Detect which cell encompasses the target text, then output its (X, Y) center coordinate. 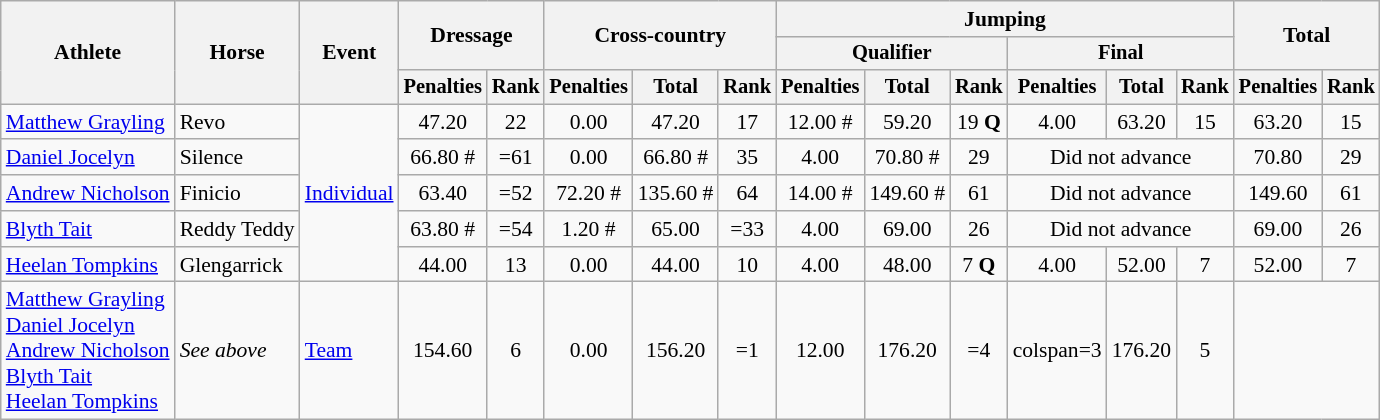
colspan=3 (1058, 351)
Dressage (472, 36)
5 (1205, 351)
Finicio (238, 193)
=52 (516, 193)
Matthew Grayling (88, 122)
Horse (238, 52)
Heelan Tompkins (88, 265)
=1 (747, 351)
Jumping (1005, 19)
64 (747, 193)
7 Q (979, 265)
22 (516, 122)
Event (350, 52)
Qualifier (892, 54)
19 Q (979, 122)
135.60 # (676, 193)
Cross-country (660, 36)
63.40 (443, 193)
10 (747, 265)
59.20 (907, 122)
70.80 # (907, 158)
156.20 (676, 351)
Blyth Tait (88, 229)
Team (350, 351)
17 (747, 122)
12.00 (820, 351)
48.00 (907, 265)
Athlete (88, 52)
Matthew GraylingDaniel JocelynAndrew NicholsonBlyth TaitHeelan Tompkins (88, 351)
Final (1121, 54)
35 (747, 158)
Silence (238, 158)
14.00 # (820, 193)
Daniel Jocelyn (88, 158)
149.60 # (907, 193)
1.20 # (588, 229)
=33 (747, 229)
70.80 (1278, 158)
72.20 # (588, 193)
=61 (516, 158)
Glengarrick (238, 265)
Andrew Nicholson (88, 193)
154.60 (443, 351)
=4 (979, 351)
6 (516, 351)
65.00 (676, 229)
Revo (238, 122)
Individual (350, 193)
Reddy Teddy (238, 229)
13 (516, 265)
=54 (516, 229)
12.00 # (820, 122)
149.60 (1278, 193)
See above (238, 351)
63.80 # (443, 229)
